Return the [x, y] coordinate for the center point of the cell that contains the specified text.  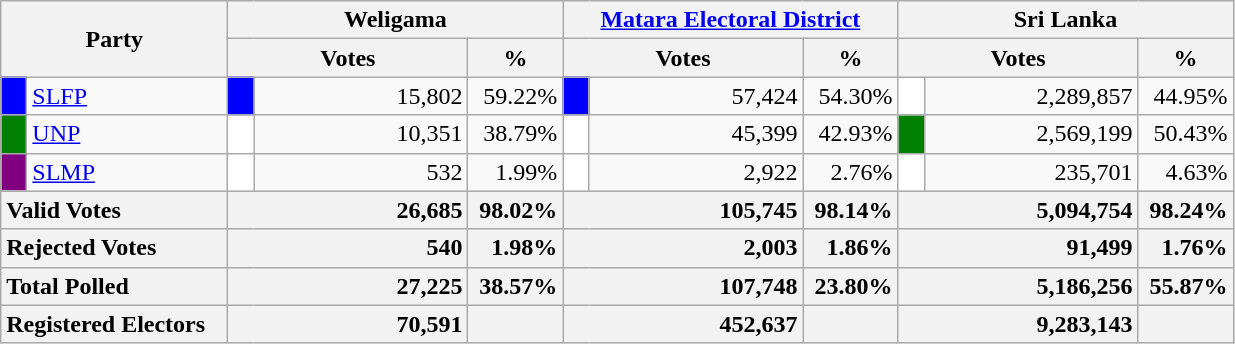
Weligama [396, 20]
2,289,857 [1031, 96]
Rejected Votes [114, 248]
45,399 [696, 134]
1.99% [516, 172]
44.95% [1186, 96]
98.14% [850, 210]
98.02% [516, 210]
105,745 [683, 210]
2,003 [683, 248]
5,094,754 [1018, 210]
Total Polled [114, 286]
5,186,256 [1018, 286]
38.57% [516, 286]
42.93% [850, 134]
Registered Electors [114, 324]
2.76% [850, 172]
2,569,199 [1031, 134]
27,225 [348, 286]
15,802 [361, 96]
91,499 [1018, 248]
1.98% [516, 248]
50.43% [1186, 134]
9,283,143 [1018, 324]
38.79% [516, 134]
23.80% [850, 286]
Party [114, 39]
235,701 [1031, 172]
1.76% [1186, 248]
Valid Votes [114, 210]
10,351 [361, 134]
SLFP [128, 96]
26,685 [348, 210]
452,637 [683, 324]
70,591 [348, 324]
Matara Electoral District [730, 20]
UNP [128, 134]
532 [361, 172]
2,922 [696, 172]
59.22% [516, 96]
1.86% [850, 248]
55.87% [1186, 286]
54.30% [850, 96]
57,424 [696, 96]
98.24% [1186, 210]
4.63% [1186, 172]
SLMP [128, 172]
540 [348, 248]
Sri Lanka [1066, 20]
107,748 [683, 286]
